Search for the cell housing the specified text and yield its [x, y] center coordinate. 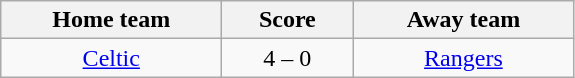
Away team [464, 20]
4 – 0 [288, 58]
Celtic [112, 58]
Home team [112, 20]
Rangers [464, 58]
Score [288, 20]
